Determine the (X, Y) coordinate at the center of the cell enclosing the given text.  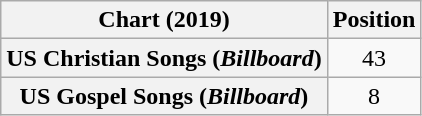
US Gospel Songs (Billboard) (164, 96)
Chart (2019) (164, 20)
US Christian Songs (Billboard) (164, 58)
8 (374, 96)
Position (374, 20)
43 (374, 58)
